Determine the [X, Y] coordinate at the center of the cell enclosing the given text.  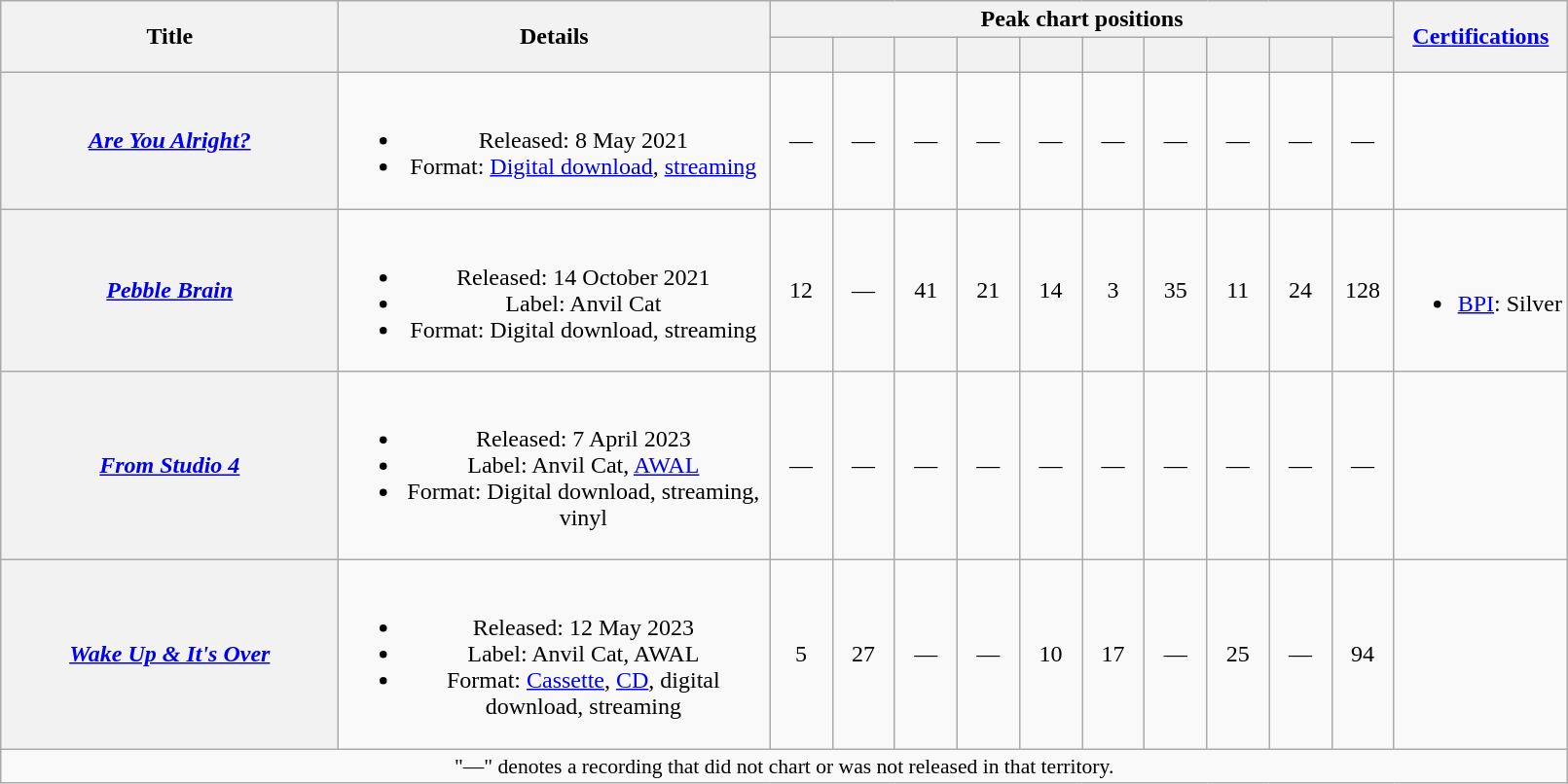
94 [1363, 655]
17 [1113, 655]
Peak chart positions [1082, 19]
24 [1300, 290]
Released: 7 April 2023Label: Anvil Cat, AWALFormat: Digital download, streaming, vinyl [555, 466]
128 [1363, 290]
Wake Up & It's Over [169, 655]
BPI: Silver [1480, 290]
41 [926, 290]
Details [555, 37]
Released: 8 May 2021Format: Digital download, streaming [555, 140]
Released: 14 October 2021Label: Anvil CatFormat: Digital download, streaming [555, 290]
Released: 12 May 2023Label: Anvil Cat, AWALFormat: Cassette, CD, digital download, streaming [555, 655]
Title [169, 37]
27 [863, 655]
12 [801, 290]
11 [1238, 290]
10 [1050, 655]
14 [1050, 290]
Are You Alright? [169, 140]
5 [801, 655]
Pebble Brain [169, 290]
"—" denotes a recording that did not chart or was not released in that territory. [784, 766]
21 [988, 290]
25 [1238, 655]
35 [1176, 290]
Certifications [1480, 37]
From Studio 4 [169, 466]
3 [1113, 290]
